Output the (X, Y) coordinate of the center of the cell containing the given text.  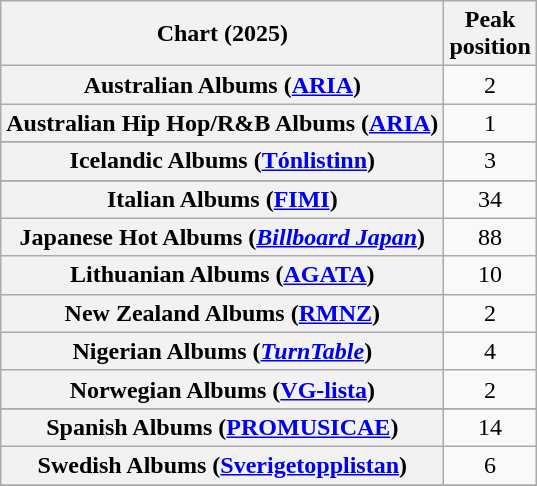
Norwegian Albums (VG-lista) (222, 389)
4 (490, 351)
Icelandic Albums (Tónlistinn) (222, 161)
Nigerian Albums (TurnTable) (222, 351)
10 (490, 275)
14 (490, 427)
Australian Hip Hop/R&B Albums (ARIA) (222, 123)
34 (490, 199)
6 (490, 465)
Chart (2025) (222, 34)
Spanish Albums (PROMUSICAE) (222, 427)
Italian Albums (FIMI) (222, 199)
3 (490, 161)
Swedish Albums (Sverigetopplistan) (222, 465)
Japanese Hot Albums (Billboard Japan) (222, 237)
Lithuanian Albums (AGATA) (222, 275)
88 (490, 237)
Australian Albums (ARIA) (222, 85)
New Zealand Albums (RMNZ) (222, 313)
1 (490, 123)
Peakposition (490, 34)
